Extract the [x, y] coordinate from the center of the cell holding the provided text.  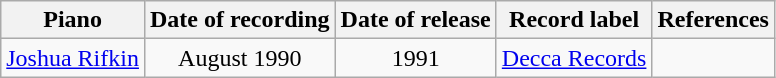
Piano [73, 20]
References [714, 20]
August 1990 [240, 58]
Date of recording [240, 20]
1991 [416, 58]
Date of release [416, 20]
Record label [574, 20]
Joshua Rifkin [73, 58]
Decca Records [574, 58]
